Identify which cell holds the provided text, then report its (X, Y) central coordinate. 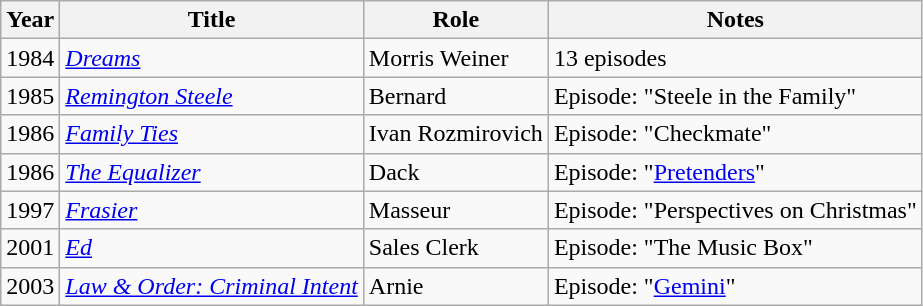
Episode: "Pretenders" (735, 172)
Episode: "The Music Box" (735, 248)
Notes (735, 20)
Title (212, 20)
Bernard (456, 96)
Ed (212, 248)
Year (30, 20)
Episode: "Perspectives on Christmas" (735, 210)
Law & Order: Criminal Intent (212, 286)
Sales Clerk (456, 248)
2003 (30, 286)
Arnie (456, 286)
2001 (30, 248)
Ivan Rozmirovich (456, 134)
1985 (30, 96)
Remington Steele (212, 96)
Dreams (212, 58)
Morris Weiner (456, 58)
1997 (30, 210)
Episode: "Checkmate" (735, 134)
Masseur (456, 210)
1984 (30, 58)
The Equalizer (212, 172)
Dack (456, 172)
13 episodes (735, 58)
Episode: "Steele in the Family" (735, 96)
Episode: "Gemini" (735, 286)
Frasier (212, 210)
Role (456, 20)
Family Ties (212, 134)
